Capture the cell that displays the provided text and extract its [X, Y] central coordinate. 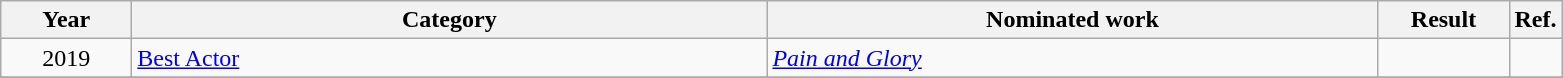
Year [66, 20]
Category [450, 20]
Ref. [1536, 20]
Nominated work [1072, 20]
Best Actor [450, 58]
Pain and Glory [1072, 58]
2019 [66, 58]
Result [1444, 20]
